Locate the cell with the specified text and output its (x, y) center coordinate. 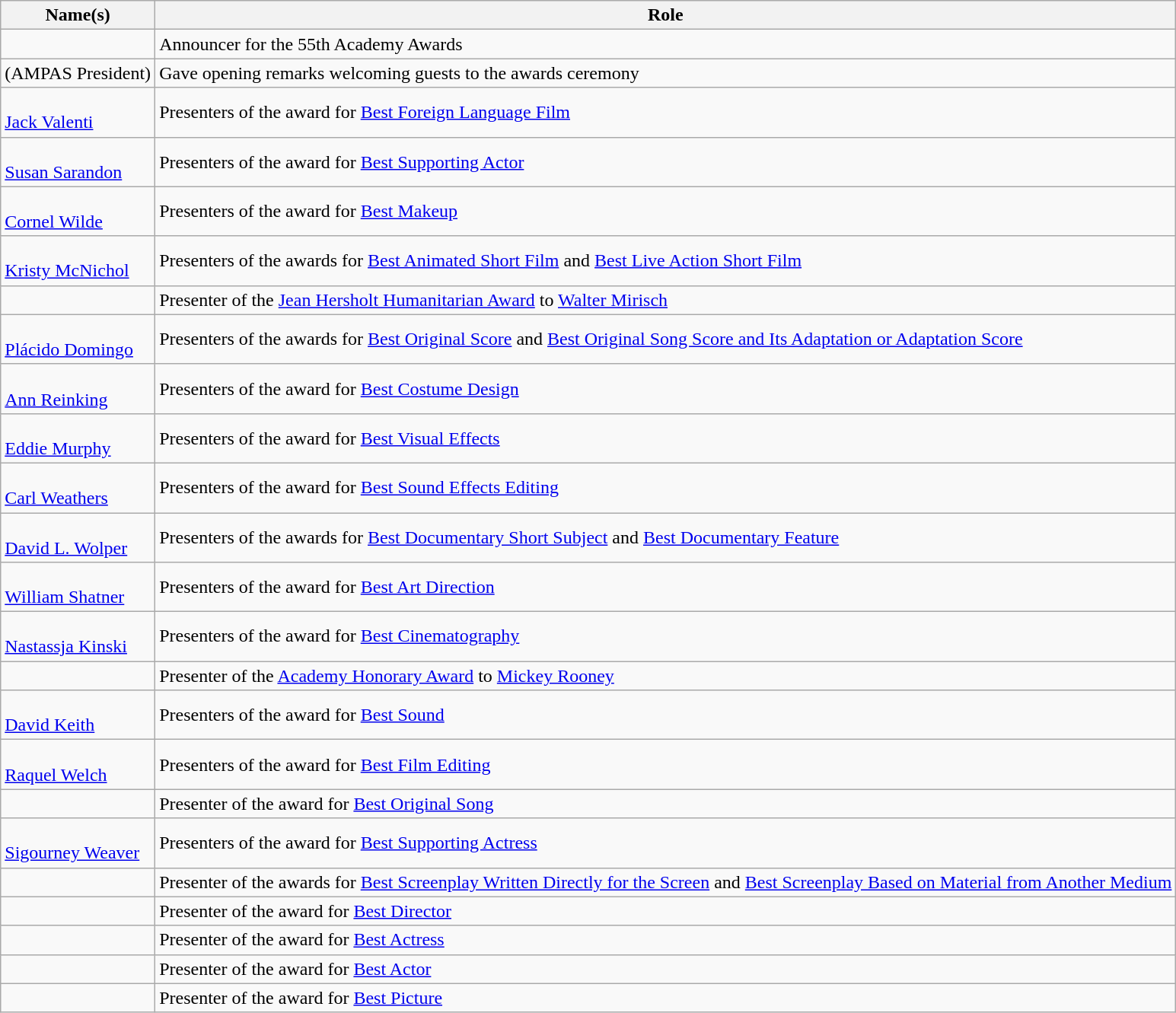
Presenters of the award for Best Foreign Language Film (665, 113)
Presenter of the Academy Honorary Award to Mickey Rooney (665, 676)
Raquel Welch (78, 764)
Presenters of the award for Best Makeup (665, 212)
Presenters of the award for Best Costume Design (665, 388)
Presenters of the award for Best Film Editing (665, 764)
Presenters of the awards for Best Documentary Short Subject and Best Documentary Feature (665, 537)
Presenter of the award for Best Original Song (665, 804)
Presenters of the award for Best Supporting Actress (665, 843)
Carl Weathers (78, 487)
Jack Valenti (78, 113)
Presenter of the awards for Best Screenplay Written Directly for the Screen and Best Screenplay Based on Material from Another Medium (665, 882)
Ann Reinking (78, 388)
Presenters of the awards for Best Original Score and Best Original Song Score and Its Adaptation or Adaptation Score (665, 339)
Presenters of the award for Best Cinematography (665, 636)
Presenters of the award for Best Sound (665, 715)
Eddie Murphy (78, 438)
Plácido Domingo (78, 339)
Presenters of the awards for Best Animated Short Film and Best Live Action Short Film (665, 260)
Presenter of the Jean Hersholt Humanitarian Award to Walter Mirisch (665, 300)
(AMPAS President) (78, 73)
Presenter of the award for Best Actor (665, 969)
Presenter of the award for Best Director (665, 911)
Gave opening remarks welcoming guests to the awards ceremony (665, 73)
William Shatner (78, 588)
Presenters of the award for Best Art Direction (665, 588)
Sigourney Weaver (78, 843)
Presenters of the award for Best Supporting Actor (665, 161)
Cornel Wilde (78, 212)
Susan Sarandon (78, 161)
Presenters of the award for Best Visual Effects (665, 438)
Nastassja Kinski (78, 636)
Name(s) (78, 15)
Announcer for the 55th Academy Awards (665, 44)
Presenter of the award for Best Picture (665, 998)
David L. Wolper (78, 537)
Presenter of the award for Best Actress (665, 940)
David Keith (78, 715)
Kristy McNichol (78, 260)
Presenters of the award for Best Sound Effects Editing (665, 487)
Role (665, 15)
